Identify which cell holds the provided text, then report its [X, Y] central coordinate. 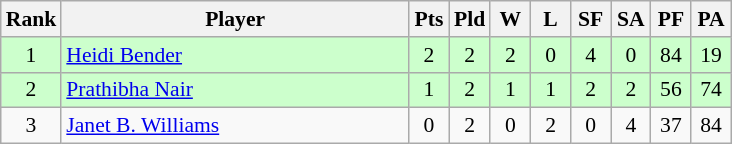
19 [711, 55]
37 [671, 126]
Player [235, 19]
Janet B. Williams [235, 126]
3 [32, 126]
Pts [429, 19]
L [550, 19]
PF [671, 19]
Heidi Bender [235, 55]
Prathibha Nair [235, 90]
56 [671, 90]
Pld [470, 19]
74 [711, 90]
PA [711, 19]
SA [631, 19]
Rank [32, 19]
SF [591, 19]
W [510, 19]
